Output the (x, y) coordinate of the center of the cell containing the given text.  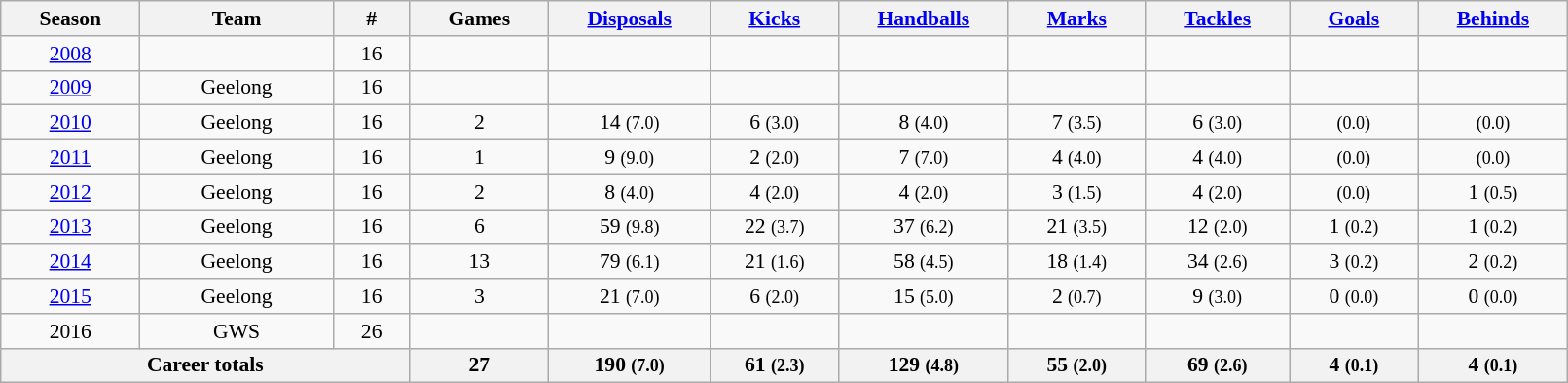
7 (3.5) (1076, 123)
2015 (70, 296)
18 (1.4) (1076, 262)
2 (0.7) (1076, 296)
21 (7.0) (630, 296)
12 (2.0) (1218, 227)
6 (2.0) (775, 296)
22 (3.7) (775, 227)
9 (9.0) (630, 158)
Team (237, 19)
2 (2.0) (775, 158)
9 (3.0) (1218, 296)
Marks (1076, 19)
Disposals (630, 19)
1 (479, 158)
2013 (70, 227)
21 (3.5) (1076, 227)
2008 (70, 54)
Games (479, 19)
79 (6.1) (630, 262)
Goals (1354, 19)
3 (0.2) (1354, 262)
58 (4.5) (924, 262)
69 (2.6) (1218, 365)
190 (7.0) (630, 365)
61 (2.3) (775, 365)
Kicks (775, 19)
Career totals (205, 365)
59 (9.8) (630, 227)
27 (479, 365)
Tackles (1218, 19)
1 (0.5) (1493, 192)
2010 (70, 123)
2014 (70, 262)
13 (479, 262)
26 (371, 331)
34 (2.6) (1218, 262)
129 (4.8) (924, 365)
2 (0.2) (1493, 262)
2009 (70, 88)
55 (2.0) (1076, 365)
Handballs (924, 19)
6 (479, 227)
3 (1.5) (1076, 192)
Season (70, 19)
2011 (70, 158)
Behinds (1493, 19)
2012 (70, 192)
GWS (237, 331)
37 (6.2) (924, 227)
2016 (70, 331)
3 (479, 296)
7 (7.0) (924, 158)
21 (1.6) (775, 262)
15 (5.0) (924, 296)
14 (7.0) (630, 123)
# (371, 19)
